Locate the cell with the specified text and output its [x, y] center coordinate. 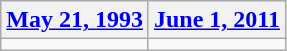
May 21, 1993 [75, 20]
June 1, 2011 [216, 20]
